Search for the cell housing the specified text and yield its (X, Y) center coordinate. 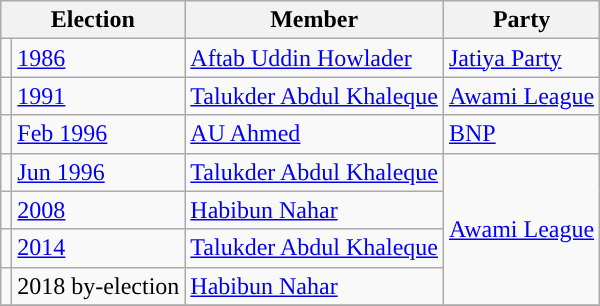
AU Ahmed (314, 134)
Party (521, 20)
Jun 1996 (98, 172)
BNP (521, 134)
1991 (98, 96)
Feb 1996 (98, 134)
2014 (98, 248)
Aftab Uddin Howlader (314, 58)
Election (93, 20)
2018 by-election (98, 286)
2008 (98, 210)
Member (314, 20)
1986 (98, 58)
Jatiya Party (521, 58)
